Search for the cell housing the specified text and yield its (X, Y) center coordinate. 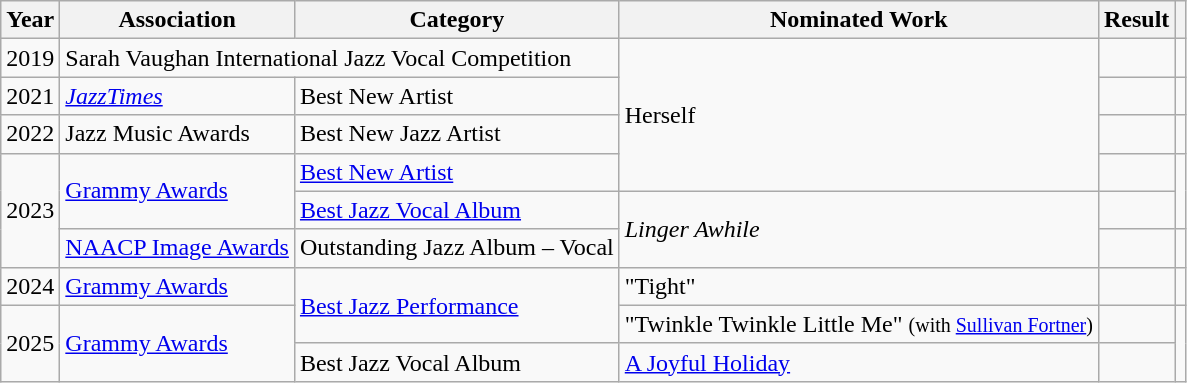
A Joyful Holiday (858, 362)
Category (456, 20)
2023 (30, 210)
2019 (30, 58)
Year (30, 20)
"Twinkle Twinkle Little Me" (with Sullivan Fortner) (858, 324)
Best Jazz Performance (456, 305)
Linger Awhile (858, 229)
Sarah Vaughan International Jazz Vocal Competition (340, 58)
Herself (858, 115)
2024 (30, 286)
Outstanding Jazz Album – Vocal (456, 248)
2021 (30, 96)
2022 (30, 134)
JazzTimes (178, 96)
Association (178, 20)
"Tight" (858, 286)
Jazz Music Awards (178, 134)
Best New Jazz Artist (456, 134)
NAACP Image Awards (178, 248)
Nominated Work (858, 20)
Result (1136, 20)
2025 (30, 343)
